Scan for the cell matching the given text and deliver its (X, Y) coordinate at center. 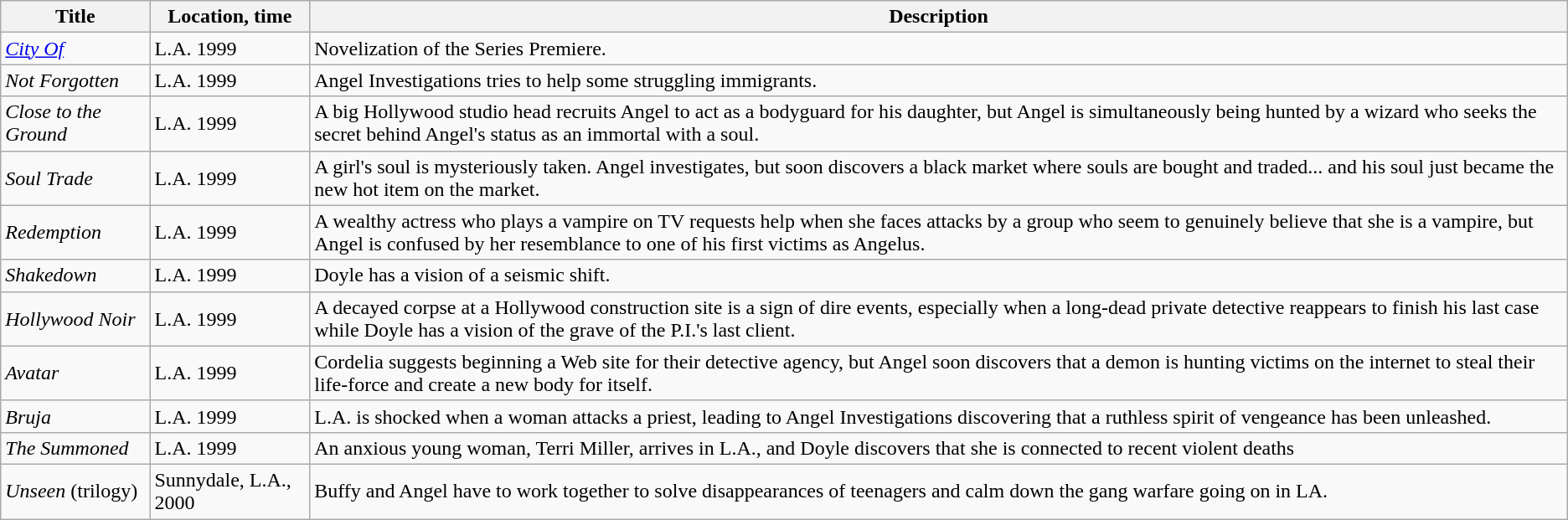
Soul Trade (75, 178)
Title (75, 17)
Close to the Ground (75, 124)
Doyle has a vision of a seismic shift. (939, 275)
Angel Investigations tries to help some struggling immigrants. (939, 80)
Buffy and Angel have to work together to solve disappearances of teenagers and calm down the gang warfare going on in LA. (939, 491)
Avatar (75, 373)
Bruja (75, 416)
Unseen (trilogy) (75, 491)
Hollywood Noir (75, 318)
Sunnydale, L.A., 2000 (230, 491)
Not Forgotten (75, 80)
Description (939, 17)
Location, time (230, 17)
The Summoned (75, 448)
An anxious young woman, Terri Miller, arrives in L.A., and Doyle discovers that she is connected to recent violent deaths (939, 448)
Shakedown (75, 275)
Redemption (75, 233)
L.A. is shocked when a woman attacks a priest, leading to Angel Investigations discovering that a ruthless spirit of vengeance has been unleashed. (939, 416)
Novelization of the Series Premiere. (939, 49)
City Of (75, 49)
